From the cell containing the given text, extract its center point as (X, Y) coordinate. 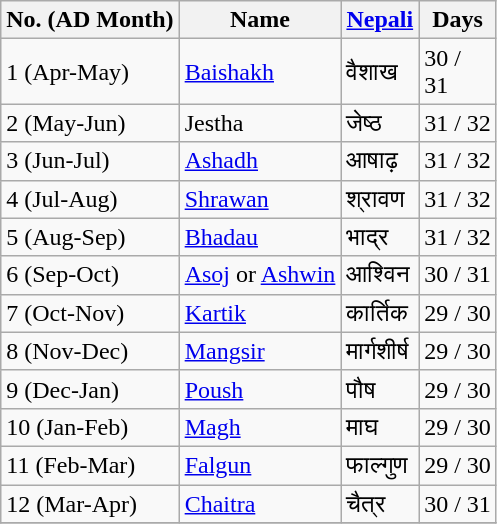
30 /31 (458, 72)
श्रावण (380, 199)
Ashadh (260, 161)
मार्गशीर्ष (380, 351)
3 (Jun-Jul) (90, 161)
No. (AD Month) (90, 20)
9 (Dec-Jan) (90, 389)
वैशाख (380, 72)
10 (Jan-Feb) (90, 427)
पौष (380, 389)
Poush (260, 389)
Bhadau (260, 237)
8 (Nov-Dec) (90, 351)
Magh (260, 427)
चैत्र (380, 503)
6 (Sep-Oct) (90, 275)
भाद्र (380, 237)
Chaitra (260, 503)
7 (Oct-Nov) (90, 313)
Falgun (260, 465)
1 (Apr-May) (90, 72)
कार्तिक (380, 313)
जेष्ठ (380, 123)
Baishakh (260, 72)
माघ (380, 427)
Jestha (260, 123)
फाल्गुण (380, 465)
11 (Feb-Mar) (90, 465)
2 (May-Jun) (90, 123)
आश्विन (380, 275)
4 (Jul-Aug) (90, 199)
5 (Aug-Sep) (90, 237)
आषाढ़ (380, 161)
Shrawan (260, 199)
Nepali (380, 20)
Name (260, 20)
Kartik (260, 313)
12 (Mar-Apr) (90, 503)
Asoj or Ashwin (260, 275)
Days (458, 20)
Mangsir (260, 351)
